Return [X, Y] of the center of cell containing provided text 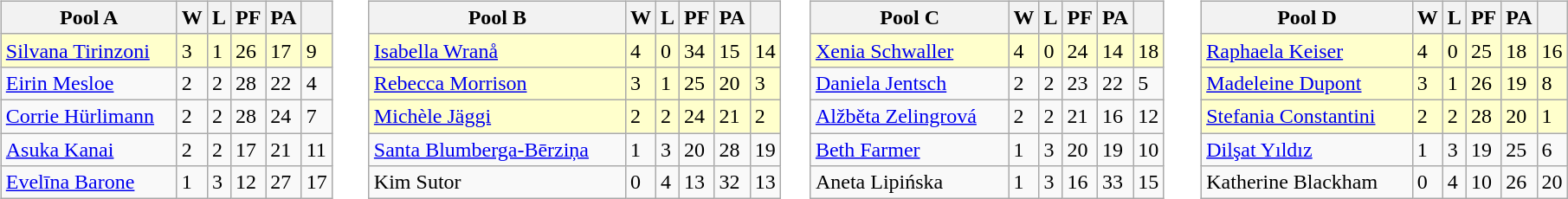
Silvana Tirinzoni [88, 50]
Pool C [909, 17]
Katherine Blackham [1307, 183]
34 [697, 50]
23 [1080, 83]
5 [1148, 83]
11 [317, 150]
Alžběta Zelingrová [909, 116]
27 [284, 183]
Pool A [88, 17]
33 [1115, 183]
Pool B [497, 17]
Madeleine Dupont [1307, 83]
Pool D [1307, 17]
6 [1552, 150]
Isabella Wranå [497, 50]
Kim Sutor [497, 183]
Aneta Lipińska [909, 183]
Asuka Kanai [88, 150]
Dilşat Yıldız [1307, 150]
Evelīna Barone [88, 183]
8 [1552, 83]
Michèle Jäggi [497, 116]
Rebecca Morrison [497, 83]
7 [317, 116]
Santa Blumberga-Bērziņa [497, 150]
Eirin Mesloe [88, 83]
Corrie Hürlimann [88, 116]
Stefania Constantini [1307, 116]
Daniela Jentsch [909, 83]
9 [317, 50]
Xenia Schwaller [909, 50]
32 [732, 183]
Raphaela Keiser [1307, 50]
Beth Farmer [909, 150]
